Search for the cell housing the specified text and yield its (X, Y) center coordinate. 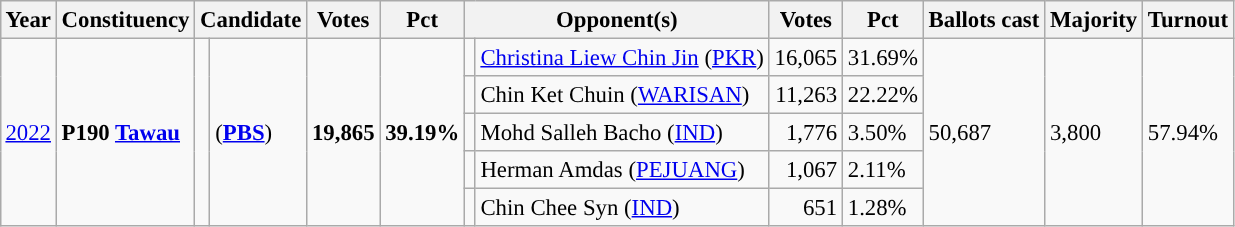
50,687 (984, 132)
Candidate (251, 20)
Herman Amdas (PEJUANG) (622, 170)
Year (28, 20)
651 (806, 208)
Turnout (1188, 20)
22.22% (882, 95)
Chin Chee Syn (IND) (622, 208)
Christina Liew Chin Jin (PKR) (622, 57)
2.11% (882, 170)
19,865 (344, 132)
57.94% (1188, 132)
Opponent(s) (616, 20)
1,776 (806, 133)
P190 Tawau (125, 132)
Majority (1094, 20)
Constituency (125, 20)
39.19% (422, 132)
(PBS) (258, 132)
31.69% (882, 57)
3.50% (882, 133)
2022 (28, 132)
16,065 (806, 57)
1.28% (882, 208)
3,800 (1094, 132)
Ballots cast (984, 20)
Mohd Salleh Bacho (IND) (622, 133)
Chin Ket Chuin (WARISAN) (622, 95)
11,263 (806, 95)
1,067 (806, 170)
